Provide the (x, y) coordinate of the cell's center where the given text is located.  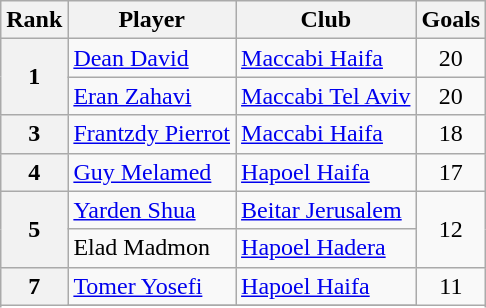
Yarden Shua (152, 210)
Rank (34, 20)
5 (34, 229)
Tomer Yosefi (152, 286)
Guy Melamed (152, 172)
12 (451, 229)
17 (451, 172)
Club (326, 20)
Player (152, 20)
3 (34, 134)
Eran Zahavi (152, 96)
4 (34, 172)
1 (34, 77)
Goals (451, 20)
Maccabi Tel Aviv (326, 96)
7 (34, 286)
11 (451, 286)
Beitar Jerusalem (326, 210)
Dean David (152, 58)
Elad Madmon (152, 248)
Hapoel Hadera (326, 248)
18 (451, 134)
Frantzdy Pierrot (152, 134)
